Identify which cell holds the provided text, then report its (X, Y) central coordinate. 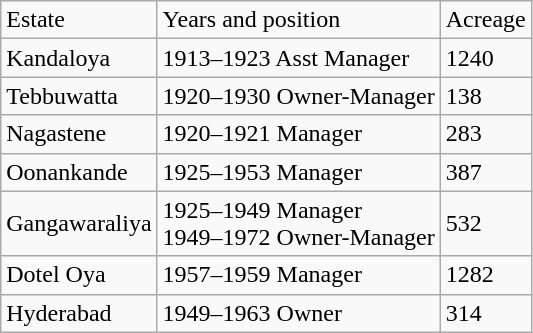
Dotel Oya (79, 275)
1957–1959 Manager (298, 275)
1913–1923 Asst Manager (298, 58)
1949–1963 Owner (298, 313)
1925–1953 Manager (298, 172)
Nagastene (79, 134)
Acreage (486, 20)
1920–1930 Owner-Manager (298, 96)
Kandaloya (79, 58)
314 (486, 313)
Hyderabad (79, 313)
138 (486, 96)
Oonankande (79, 172)
387 (486, 172)
Estate (79, 20)
1925–1949 Manager1949–1972 Owner-Manager (298, 224)
532 (486, 224)
1282 (486, 275)
283 (486, 134)
Tebbuwatta (79, 96)
Years and position (298, 20)
1240 (486, 58)
1920–1921 Manager (298, 134)
Gangawaraliya (79, 224)
